Detect which cell encompasses the target text, then output its [X, Y] center coordinate. 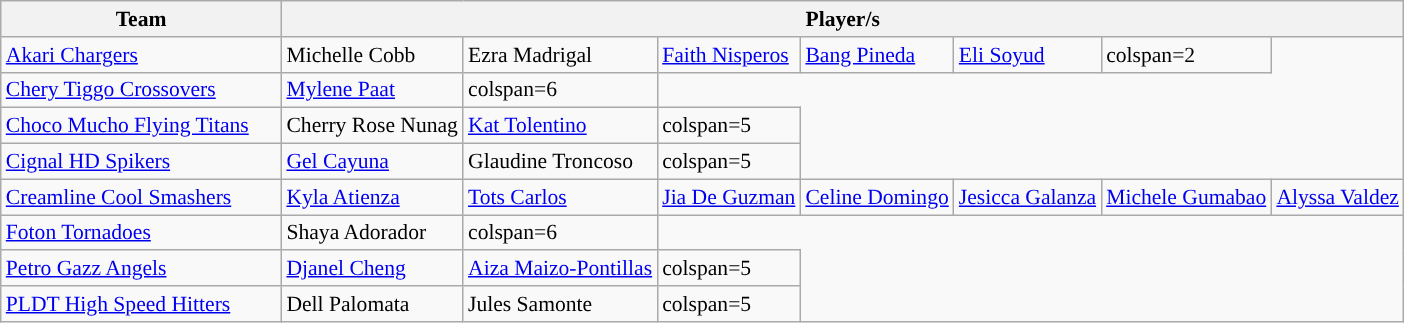
Shaya Adorador [372, 233]
Creamline Cool Smashers [142, 197]
Cignal HD Spikers [142, 162]
Alyssa Valdez [1338, 197]
Cherry Rose Nunag [372, 126]
Michelle Cobb [372, 55]
Jia De Guzman [728, 197]
Petro Gazz Angels [142, 269]
Chery Tiggo Crossovers [142, 90]
Bang Pineda [876, 55]
Jules Samonte [560, 304]
Ezra Madrigal [560, 55]
Djanel Cheng [372, 269]
Kyla Atienza [372, 197]
Gel Cayuna [372, 162]
Team [142, 19]
Choco Mucho Flying Titans [142, 126]
colspan=2 [1186, 55]
PLDT High Speed Hitters [142, 304]
Mylene Paat [372, 90]
Glaudine Troncoso [560, 162]
Foton Tornadoes [142, 233]
Tots Carlos [560, 197]
Michele Gumabao [1186, 197]
Aiza Maizo-Pontillas [560, 269]
Player/s [842, 19]
Faith Nisperos [728, 55]
Kat Tolentino [560, 126]
Akari Chargers [142, 55]
Eli Soyud [1028, 55]
Celine Domingo [876, 197]
Dell Palomata [372, 304]
Jesicca Galanza [1028, 197]
